Find where the given text appears and provide that cell's center as [x, y] coordinate. 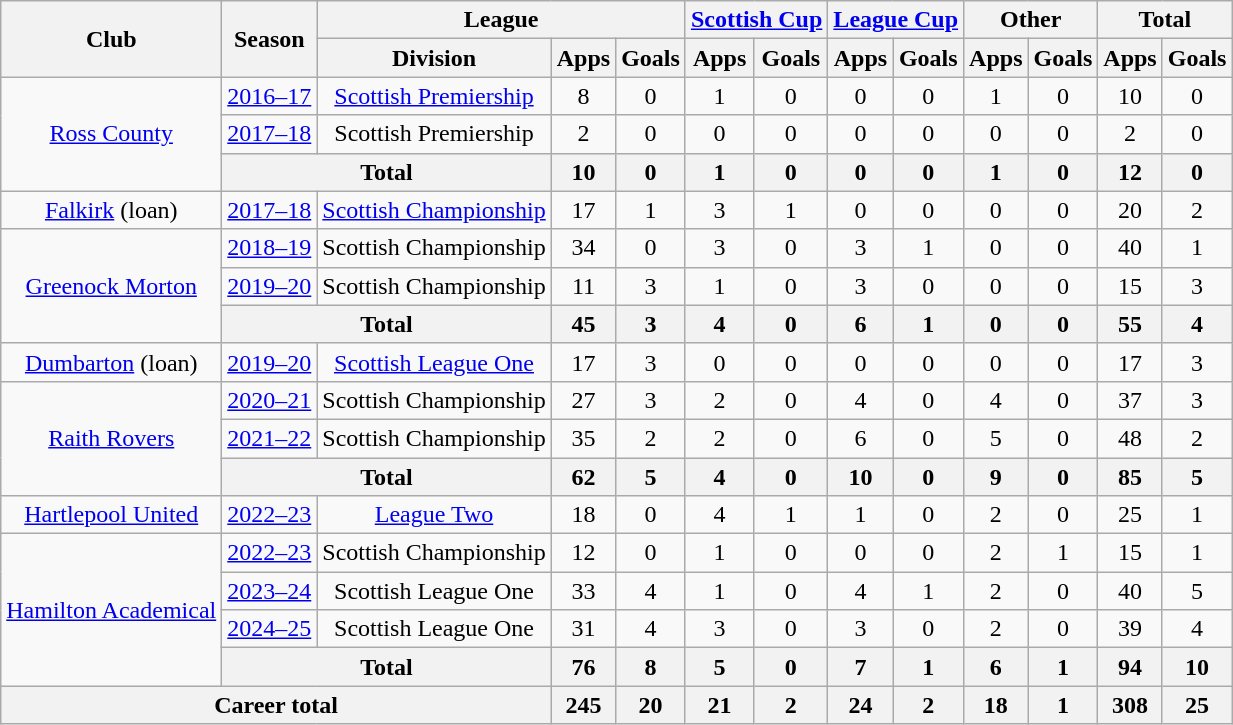
Dumbarton (loan) [112, 362]
31 [583, 629]
Club [112, 39]
2023–24 [270, 591]
Division [434, 58]
7 [860, 667]
League [502, 20]
Ross County [112, 134]
45 [583, 324]
11 [583, 286]
308 [1130, 705]
Career total [276, 705]
37 [1130, 400]
Scottish Cup [756, 20]
85 [1130, 477]
League Two [434, 515]
94 [1130, 667]
2016–17 [270, 96]
76 [583, 667]
24 [860, 705]
Season [270, 39]
2021–22 [270, 438]
Other [1031, 20]
21 [719, 705]
2020–21 [270, 400]
Hartlepool United [112, 515]
34 [583, 248]
Falkirk (loan) [112, 210]
Hamilton Academical [112, 610]
League Cup [896, 20]
27 [583, 400]
Greenock Morton [112, 286]
33 [583, 591]
55 [1130, 324]
245 [583, 705]
9 [996, 477]
Raith Rovers [112, 438]
48 [1130, 438]
62 [583, 477]
35 [583, 438]
2018–19 [270, 248]
2024–25 [270, 629]
39 [1130, 629]
